Extract the [x, y] coordinate from the center of the cell holding the provided text.  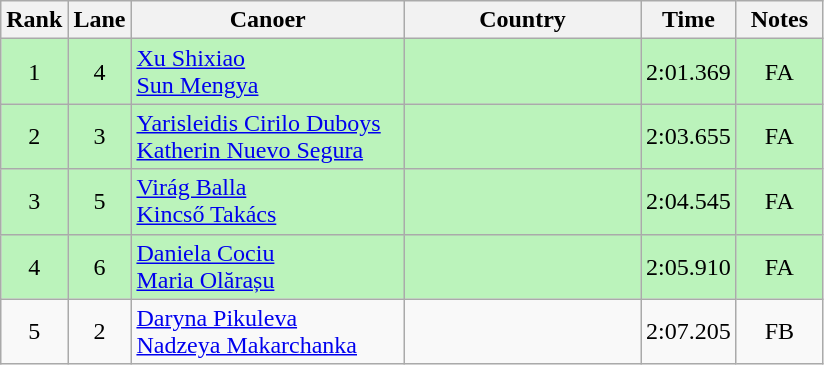
Xu ShixiaoSun Mengya [268, 72]
Daryna PikulevaNadzeya Makarchanka [268, 332]
Virág BallaKincső Takács [268, 202]
Daniela CociuMaria Olărașu [268, 266]
Country [522, 20]
Time [689, 20]
Canoer [268, 20]
Lane [100, 20]
2:05.910 [689, 266]
Rank [34, 20]
Yarisleidis Cirilo DuboysKatherin Nuevo Segura [268, 136]
Notes [779, 20]
2:07.205 [689, 332]
1 [34, 72]
2:04.545 [689, 202]
6 [100, 266]
2:01.369 [689, 72]
2:03.655 [689, 136]
FB [779, 332]
